Pinpoint the cell where the given text exists, returning its (X, Y) midpoint coordinate. 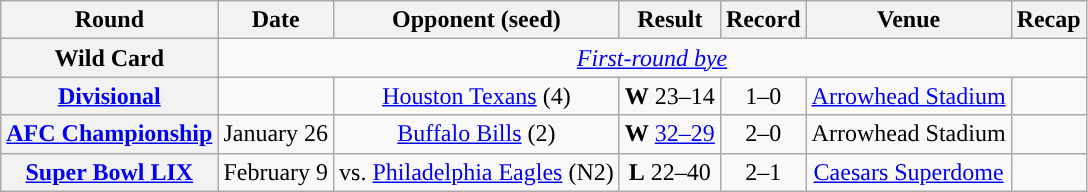
Super Bowl LIX (110, 172)
Buffalo Bills (2) (477, 134)
Recap (1048, 20)
Record (763, 20)
Venue (908, 20)
vs. Philadelphia Eagles (N2) (477, 172)
Divisional (110, 96)
W 23–14 (670, 96)
First-round bye (652, 58)
AFC Championship (110, 134)
L 22–40 (670, 172)
Caesars Superdome (908, 172)
2–1 (763, 172)
Result (670, 20)
Wild Card (110, 58)
February 9 (276, 172)
2–0 (763, 134)
Date (276, 20)
Round (110, 20)
W 32–29 (670, 134)
Opponent (seed) (477, 20)
Houston Texans (4) (477, 96)
January 26 (276, 134)
1–0 (763, 96)
